Output the (X, Y) coordinate of the center of the cell containing the given text.  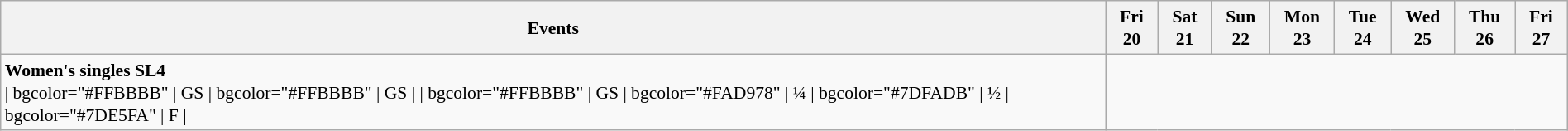
Events (553, 27)
Fri 20 (1131, 27)
Tue 24 (1363, 27)
Fri 27 (1542, 27)
Sat 21 (1184, 27)
Sun 22 (1241, 27)
Wed 25 (1422, 27)
Mon 23 (1303, 27)
Thu 26 (1485, 27)
